Return the [x, y] coordinate for the center point of the cell that contains the specified text.  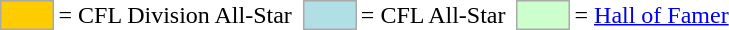
= CFL Division All-Star [175, 15]
= CFL All-Star [433, 15]
